Extract the [x, y] coordinate from the center of the cell holding the provided text.  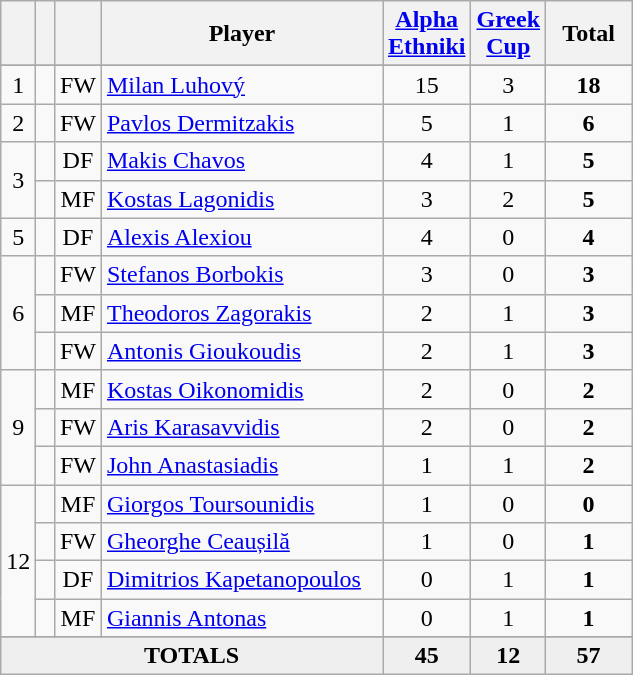
Aris Karasavvidis [242, 427]
Total [589, 34]
Kostas Oikonomidis [242, 389]
Alpha Ethniki [426, 34]
Antonis Gioukoudis [242, 351]
57 [589, 656]
Theodoros Zagorakis [242, 313]
Stefanos Borbokis [242, 275]
Milan Luhový [242, 85]
Player [242, 34]
John Anastasiadis [242, 465]
18 [589, 85]
Makis Chavos [242, 161]
Pavlos Dermitzakis [242, 123]
Giannis Antonas [242, 618]
Gheorghe Ceaușilă [242, 542]
9 [18, 427]
TOTALS [192, 656]
Kostas Lagonidis [242, 199]
15 [426, 85]
Dimitrios Kapetanopoulos [242, 580]
45 [426, 656]
Alexis Alexiou [242, 237]
Greek Cup [508, 34]
Giorgos Toursounidis [242, 503]
